Find where the given text appears and provide that cell's center as (X, Y) coordinate. 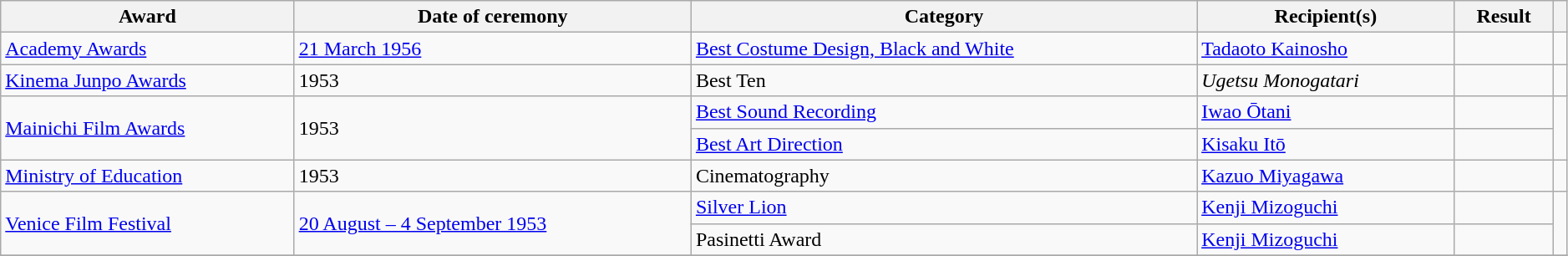
Kinema Junpo Awards (147, 80)
Cinematography (944, 176)
20 August – 4 September 1953 (493, 223)
Tadaoto Kainosho (1326, 49)
Best Sound Recording (944, 112)
Best Costume Design, Black and White (944, 49)
Best Art Direction (944, 144)
Category (944, 17)
Academy Awards (147, 49)
Pasinetti Award (944, 239)
Kazuo Miyagawa (1326, 176)
Iwao Ōtani (1326, 112)
Award (147, 17)
Result (1504, 17)
Mainichi Film Awards (147, 128)
Recipient(s) (1326, 17)
Date of ceremony (493, 17)
Ugetsu Monogatari (1326, 80)
Kisaku Itō (1326, 144)
Best Ten (944, 80)
21 March 1956 (493, 49)
Venice Film Festival (147, 223)
Ministry of Education (147, 176)
Silver Lion (944, 207)
